Identify which cell holds the provided text, then report its [x, y] central coordinate. 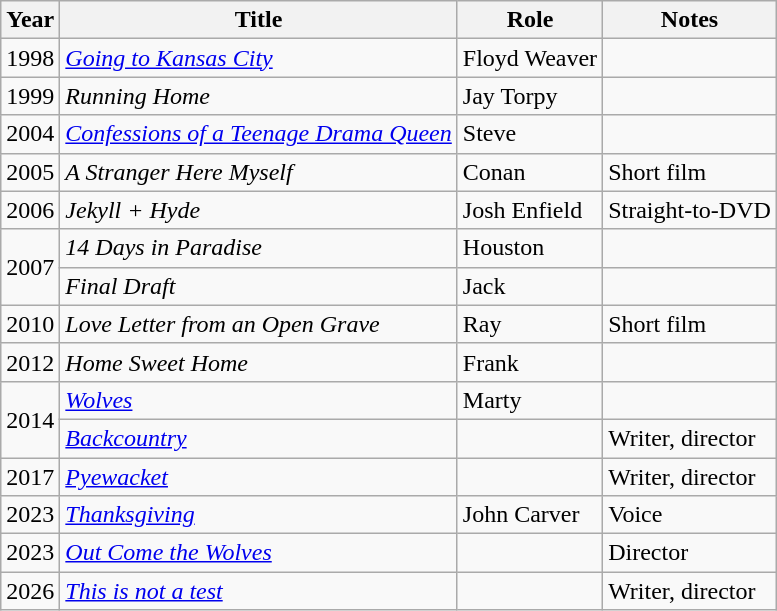
Conan [530, 172]
2014 [30, 419]
2017 [30, 477]
Josh Enfield [530, 210]
Wolves [259, 400]
Jay Torpy [530, 96]
2010 [30, 324]
Marty [530, 400]
Jack [530, 286]
This is not a test [259, 591]
Love Letter from an Open Grave [259, 324]
Thanksgiving [259, 515]
Out Come the Wolves [259, 553]
14 Days in Paradise [259, 248]
Jekyll + Hyde [259, 210]
Running Home [259, 96]
2005 [30, 172]
John Carver [530, 515]
Steve [530, 134]
Home Sweet Home [259, 362]
1998 [30, 58]
Notes [690, 20]
Frank [530, 362]
Director [690, 553]
2012 [30, 362]
Year [30, 20]
Ray [530, 324]
1999 [30, 96]
2007 [30, 267]
Pyewacket [259, 477]
Floyd Weaver [530, 58]
Going to Kansas City [259, 58]
Final Draft [259, 286]
Straight-to-DVD [690, 210]
Confessions of a Teenage Drama Queen [259, 134]
Voice [690, 515]
A Stranger Here Myself [259, 172]
2026 [30, 591]
Title [259, 20]
2004 [30, 134]
Role [530, 20]
Houston [530, 248]
Backcountry [259, 438]
2006 [30, 210]
